Find where the given text appears and provide that cell's center as [X, Y] coordinate. 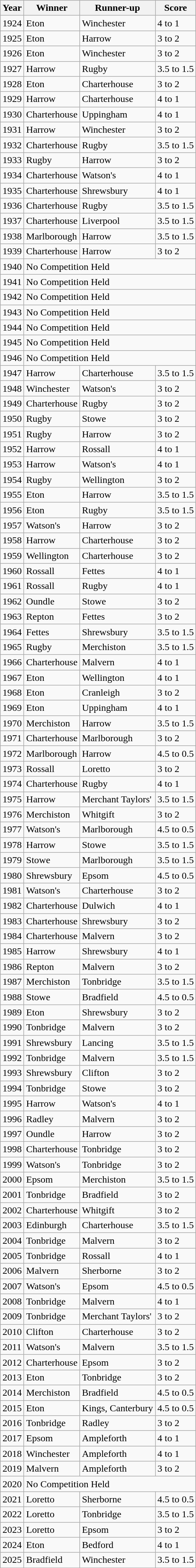
1940 [12, 267]
2016 [12, 1423]
1998 [12, 1149]
Winner [52, 8]
1978 [12, 845]
Dulwich [117, 906]
2010 [12, 1332]
1974 [12, 784]
1961 [12, 586]
2022 [12, 1514]
1970 [12, 723]
2023 [12, 1530]
1981 [12, 890]
2005 [12, 1256]
2009 [12, 1317]
1964 [12, 632]
1955 [12, 495]
1937 [12, 221]
Bedford [117, 1545]
1986 [12, 967]
1967 [12, 678]
1963 [12, 616]
1925 [12, 38]
1989 [12, 1012]
1924 [12, 23]
1991 [12, 1043]
1965 [12, 647]
1968 [12, 693]
Kings, Canterbury [117, 1408]
1977 [12, 830]
2011 [12, 1347]
Runner-up [117, 8]
1951 [12, 434]
1997 [12, 1134]
1954 [12, 480]
1957 [12, 525]
1992 [12, 1058]
1943 [12, 312]
Score [176, 8]
1999 [12, 1165]
2020 [12, 1484]
1950 [12, 419]
2025 [12, 1560]
2017 [12, 1438]
1932 [12, 145]
1962 [12, 601]
1936 [12, 206]
1927 [12, 69]
1976 [12, 814]
1928 [12, 84]
Edinburgh [52, 1225]
2019 [12, 1469]
2000 [12, 1180]
1994 [12, 1088]
2024 [12, 1545]
1952 [12, 449]
Cranleigh [117, 693]
1929 [12, 99]
1969 [12, 708]
1938 [12, 236]
1930 [12, 114]
1949 [12, 403]
1980 [12, 875]
1982 [12, 906]
1941 [12, 282]
1988 [12, 997]
1975 [12, 799]
2014 [12, 1392]
Liverpool [117, 221]
1935 [12, 191]
1972 [12, 754]
2007 [12, 1286]
2018 [12, 1454]
1990 [12, 1027]
1956 [12, 510]
2003 [12, 1225]
2004 [12, 1241]
2012 [12, 1362]
2008 [12, 1301]
1985 [12, 952]
1939 [12, 251]
1996 [12, 1119]
1945 [12, 343]
1966 [12, 662]
1926 [12, 54]
Year [12, 8]
1993 [12, 1073]
1987 [12, 982]
2013 [12, 1377]
1960 [12, 571]
1983 [12, 921]
1953 [12, 465]
1959 [12, 556]
1948 [12, 388]
1942 [12, 297]
1931 [12, 130]
Lancing [117, 1043]
1933 [12, 160]
1984 [12, 936]
2001 [12, 1195]
1971 [12, 738]
1944 [12, 327]
2006 [12, 1271]
1947 [12, 373]
1979 [12, 860]
2002 [12, 1210]
1946 [12, 358]
2015 [12, 1408]
1958 [12, 541]
1934 [12, 175]
2021 [12, 1499]
1995 [12, 1103]
1973 [12, 769]
